From the cell containing the given text, extract its center point as (x, y) coordinate. 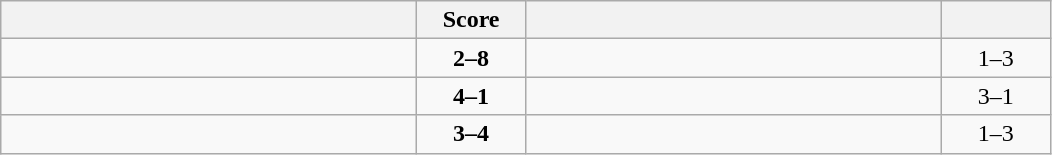
2–8 (472, 58)
4–1 (472, 96)
Score (472, 20)
3–4 (472, 134)
3–1 (996, 96)
